Output the [X, Y] coordinate of the center of the cell containing the given text.  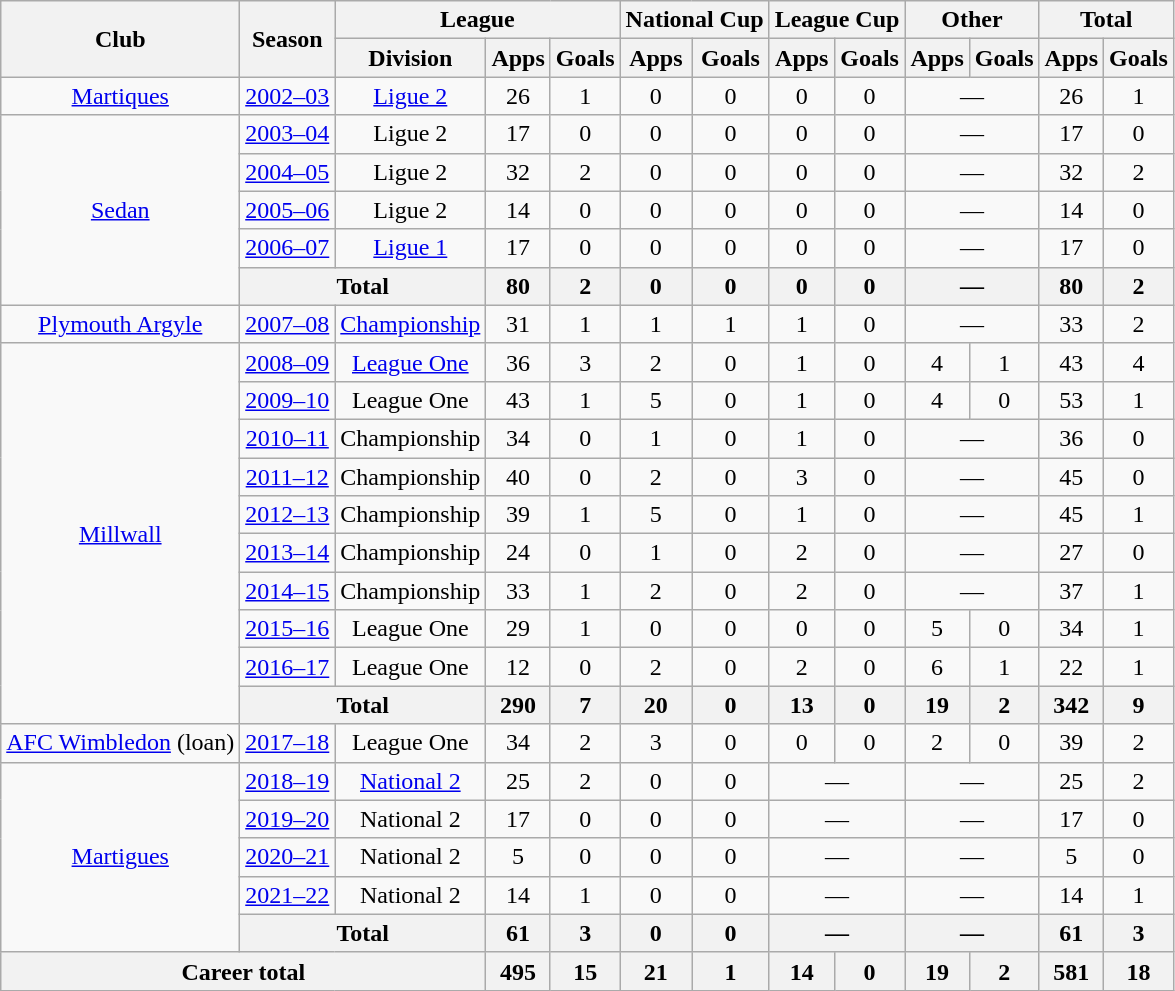
2016–17 [288, 667]
2012–13 [288, 515]
9 [1139, 705]
21 [656, 971]
Millwall [120, 534]
7 [585, 705]
AFC Wimbledon (loan) [120, 743]
2014–15 [288, 591]
Career total [244, 971]
2015–16 [288, 629]
2021–22 [288, 895]
2018–19 [288, 781]
League Cup [837, 20]
Martiques [120, 96]
24 [518, 553]
53 [1071, 400]
2002–03 [288, 96]
2003–04 [288, 134]
League [478, 20]
37 [1071, 591]
495 [518, 971]
12 [518, 667]
Season [288, 39]
40 [518, 477]
2008–09 [288, 362]
29 [518, 629]
13 [802, 705]
National Cup [694, 20]
15 [585, 971]
342 [1071, 705]
2004–05 [288, 172]
2011–12 [288, 477]
2009–10 [288, 400]
18 [1139, 971]
Plymouth Argyle [120, 324]
Martigues [120, 857]
2010–11 [288, 438]
31 [518, 324]
22 [1071, 667]
581 [1071, 971]
2017–18 [288, 743]
20 [656, 705]
290 [518, 705]
2019–20 [288, 819]
27 [1071, 553]
2005–06 [288, 210]
2007–08 [288, 324]
Ligue 1 [410, 248]
Sedan [120, 210]
2006–07 [288, 248]
Club [120, 39]
Division [410, 58]
6 [937, 667]
2013–14 [288, 553]
Other [972, 20]
2020–21 [288, 857]
